Determine the (X, Y) coordinate at the center of the cell enclosing the given text.  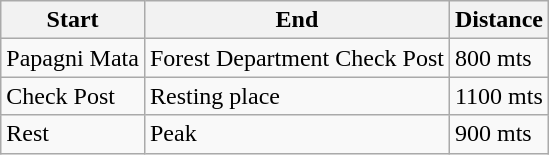
900 mts (498, 134)
Start (73, 20)
800 mts (498, 58)
Check Post (73, 96)
Forest Department Check Post (296, 58)
Resting place (296, 96)
Distance (498, 20)
Peak (296, 134)
Rest (73, 134)
1100 mts (498, 96)
Papagni Mata (73, 58)
End (296, 20)
